For the text-containing cell, return its midpoint in (x, y) coordinate format. 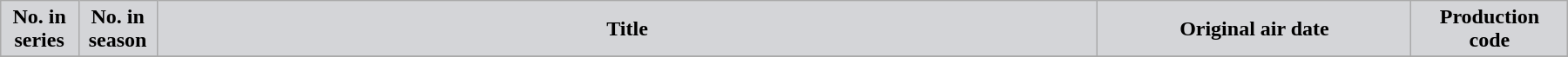
Title (627, 29)
Original air date (1254, 29)
No. inseason (118, 29)
No. inseries (39, 29)
Productioncode (1490, 29)
